Identify which cell holds the provided text, then report its (X, Y) central coordinate. 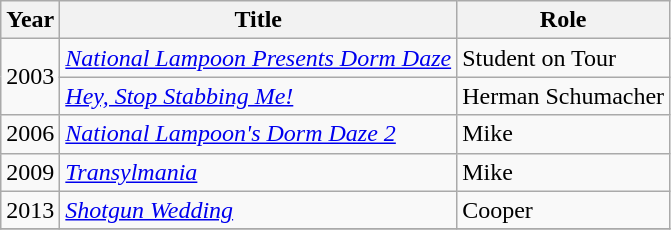
Cooper (564, 210)
Shotgun Wedding (258, 210)
2013 (30, 210)
Transylmania (258, 172)
National Lampoon's Dorm Daze 2 (258, 134)
2003 (30, 77)
Year (30, 20)
2006 (30, 134)
National Lampoon Presents Dorm Daze (258, 58)
Herman Schumacher (564, 96)
Role (564, 20)
Title (258, 20)
2009 (30, 172)
Student on Tour (564, 58)
Hey, Stop Stabbing Me! (258, 96)
